Capture the cell that displays the provided text and extract its (X, Y) central coordinate. 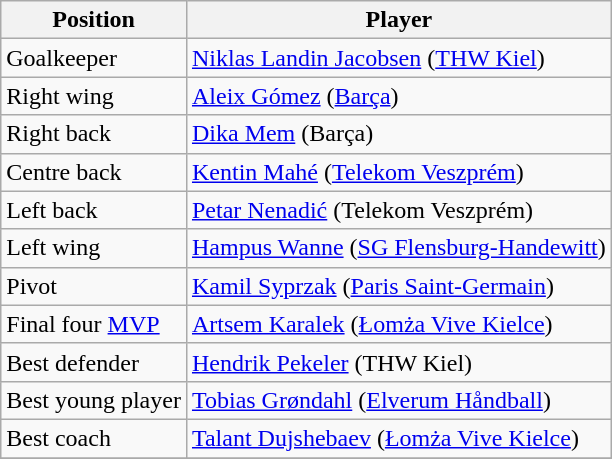
Final four MVP (94, 324)
Hampus Wanne (SG Flensburg-Handewitt) (398, 248)
Aleix Gómez (Barça) (398, 96)
Hendrik Pekeler (THW Kiel) (398, 362)
Right back (94, 134)
Pivot (94, 286)
Left back (94, 210)
Right wing (94, 96)
Position (94, 20)
Best defender (94, 362)
Kamil Syprzak (Paris Saint-Germain) (398, 286)
Goalkeeper (94, 58)
Artsem Karalek (Łomża Vive Kielce) (398, 324)
Niklas Landin Jacobsen (THW Kiel) (398, 58)
Best coach (94, 438)
Talant Dujshebaev (Łomża Vive Kielce) (398, 438)
Dika Mem (Barça) (398, 134)
Best young player (94, 400)
Player (398, 20)
Kentin Mahé (Telekom Veszprém) (398, 172)
Tobias Grøndahl (Elverum Håndball) (398, 400)
Petar Nenadić (Telekom Veszprém) (398, 210)
Left wing (94, 248)
Centre back (94, 172)
